Determine the [X, Y] coordinate at the center of the cell enclosing the given text.  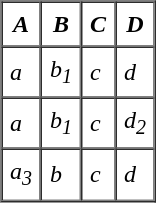
D [135, 24]
C [98, 24]
A [21, 24]
B [61, 24]
d2 [135, 124]
b [61, 174]
a3 [21, 174]
